Scan for the cell matching the given text and deliver its [x, y] coordinate at center. 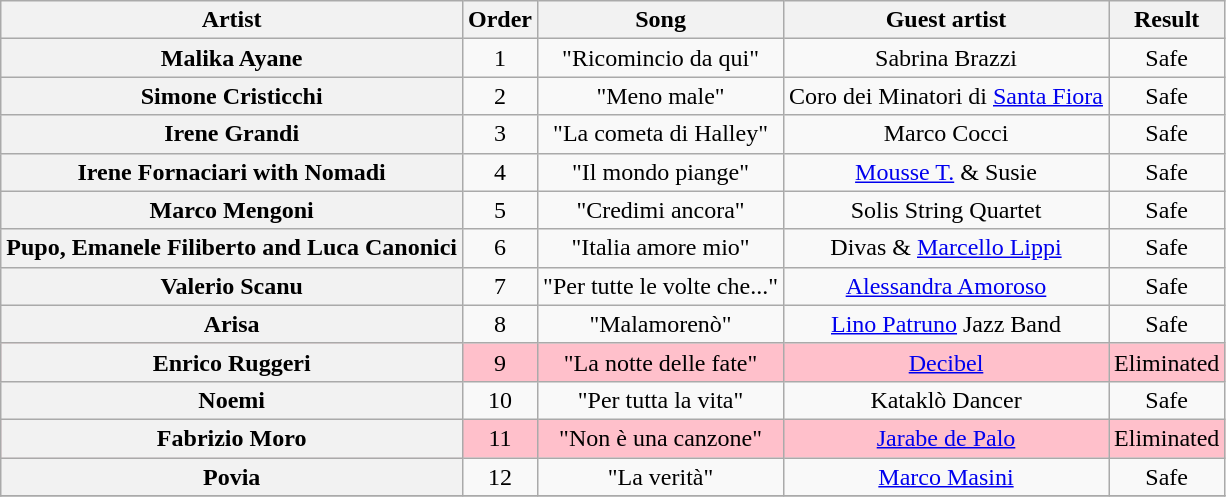
Irene Fornaciari with Nomadi [232, 172]
Irene Grandi [232, 134]
"La notte delle fate" [661, 362]
Coro dei Minatori di Santa Fiora [946, 96]
Divas & Marcello Lippi [946, 248]
Povia [232, 477]
Marco Cocci [946, 134]
7 [500, 286]
12 [500, 477]
"Italia amore mio" [661, 248]
Sabrina Brazzi [946, 58]
Result [1167, 20]
5 [500, 210]
1 [500, 58]
Marco Masini [946, 477]
Song [661, 20]
6 [500, 248]
"Per tutte le volte che..." [661, 286]
Malika Ayane [232, 58]
Artist [232, 20]
"Il mondo piange" [661, 172]
Kataklò Dancer [946, 400]
11 [500, 438]
"Ricomincio da qui" [661, 58]
Alessandra Amoroso [946, 286]
2 [500, 96]
"Per tutta la vita" [661, 400]
4 [500, 172]
Mousse T. & Susie [946, 172]
Order [500, 20]
"Meno male" [661, 96]
Pupo, Emanele Filiberto and Luca Canonici [232, 248]
Marco Mengoni [232, 210]
Fabrizio Moro [232, 438]
Arisa [232, 324]
Valerio Scanu [232, 286]
9 [500, 362]
Lino Patruno Jazz Band [946, 324]
10 [500, 400]
Jarabe de Palo [946, 438]
Simone Cristicchi [232, 96]
"Malamorenò" [661, 324]
"La cometa di Halley" [661, 134]
"Non è una canzone" [661, 438]
Noemi [232, 400]
3 [500, 134]
8 [500, 324]
"La verità" [661, 477]
"Credimi ancora" [661, 210]
Enrico Ruggeri [232, 362]
Decibel [946, 362]
Guest artist [946, 20]
Solis String Quartet [946, 210]
